For the text-containing cell, return its midpoint in [x, y] coordinate format. 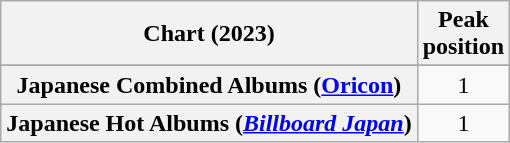
Japanese Hot Albums (Billboard Japan) [209, 123]
Peakposition [463, 34]
Chart (2023) [209, 34]
Japanese Combined Albums (Oricon) [209, 85]
